Search for the cell housing the specified text and yield its (x, y) center coordinate. 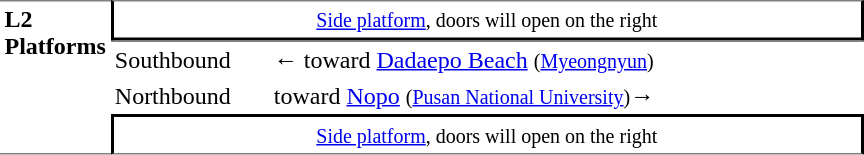
toward Nopo (Pusan National University)→ (566, 96)
← toward Dadaepo Beach (Myeongnyun) (566, 59)
Southbound (190, 59)
Northbound (190, 96)
L2Platforms (55, 77)
